Scan for the cell matching the given text and deliver its [x, y] coordinate at center. 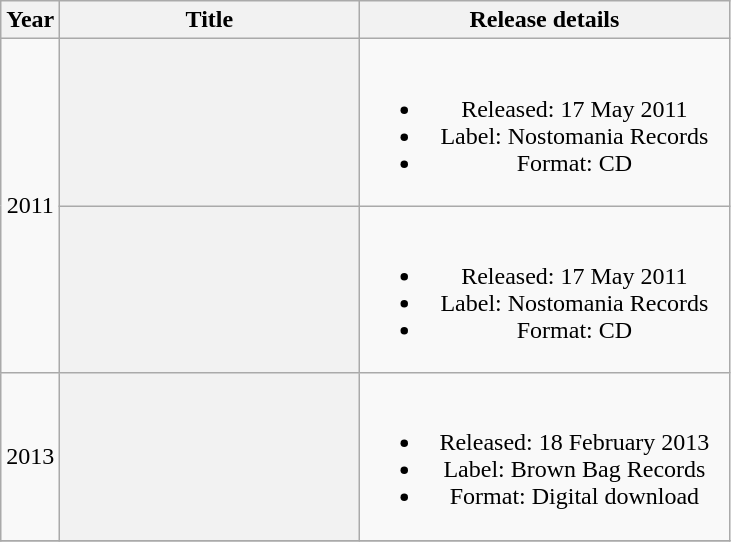
2013 [30, 456]
Released: 18 February 2013Label: Brown Bag RecordsFormat: Digital download [544, 456]
Year [30, 20]
Release details [544, 20]
Title [210, 20]
2011 [30, 206]
